Find where the given text appears and provide that cell's center as [X, Y] coordinate. 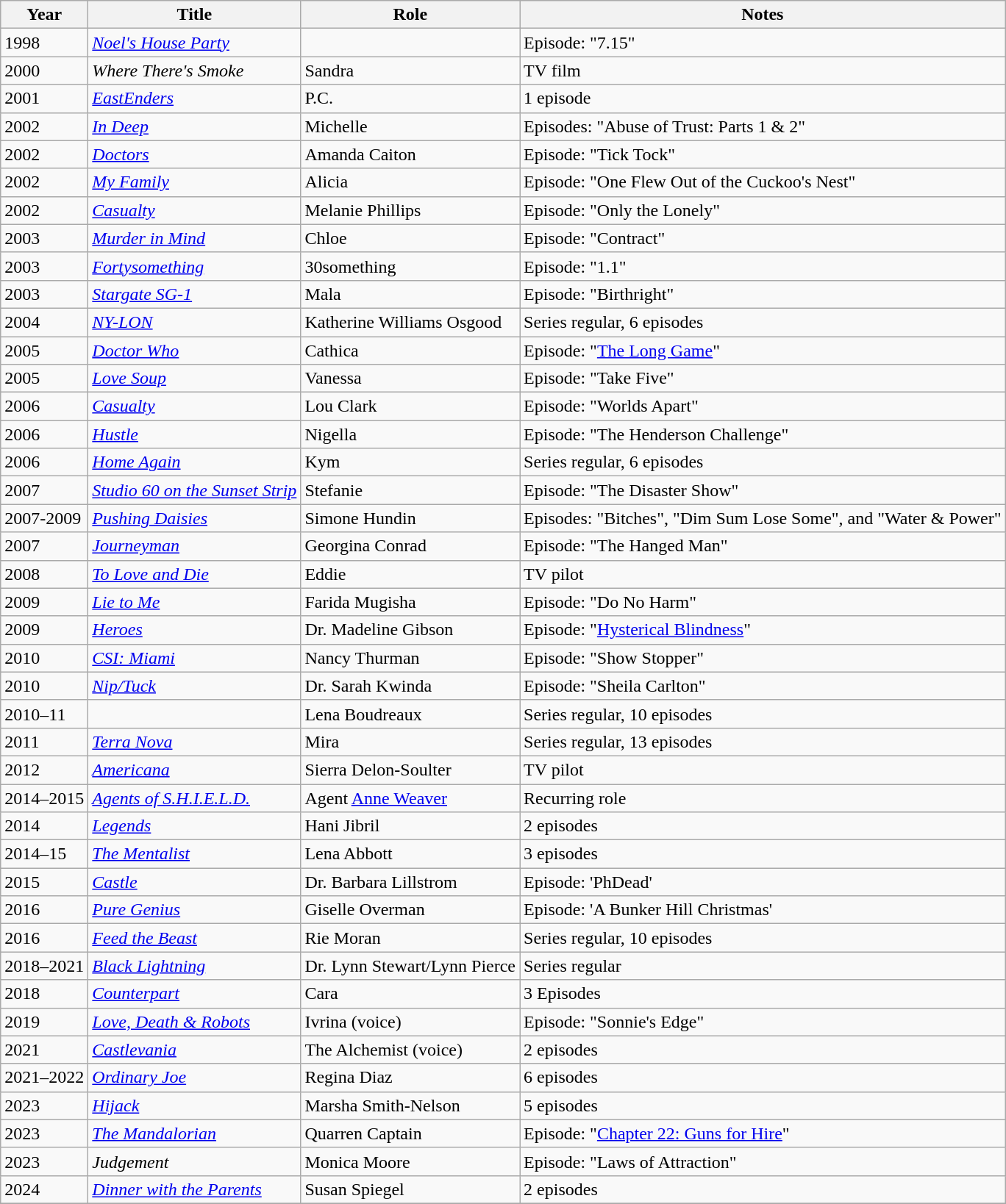
Nancy Thurman [410, 658]
Sierra Delon-Soulter [410, 770]
2014–15 [44, 854]
Episode: "Sheila Carlton" [763, 686]
Sandra [410, 71]
Episodes: "Abuse of Trust: Parts 1 & 2" [763, 126]
6 episodes [763, 1078]
Episode: 'PhDead' [763, 882]
The Alchemist (voice) [410, 1050]
Episode: "Contract" [763, 238]
Agent Anne Weaver [410, 798]
2021 [44, 1050]
Cara [410, 994]
Journeyman [194, 546]
EastEnders [194, 98]
Vanessa [410, 379]
30something [410, 266]
Ivrina (voice) [410, 1022]
Episode: "Tick Tock" [763, 154]
Alicia [410, 182]
The Mandalorian [194, 1133]
Pushing Daisies [194, 518]
Episode: "Chapter 22: Guns for Hire" [763, 1133]
2010–11 [44, 714]
2018 [44, 994]
Doctors [194, 154]
Where There's Smoke [194, 71]
Terra Nova [194, 742]
Lena Boudreaux [410, 714]
Episode: "The Long Game" [763, 351]
Recurring role [763, 798]
Hani Jibril [410, 826]
Episode: "Only the Lonely" [763, 210]
Episode: "Laws of Attraction" [763, 1161]
Episode: "The Disaster Show" [763, 490]
Lie to Me [194, 602]
Title [194, 15]
2001 [44, 98]
2015 [44, 882]
Heroes [194, 630]
2014 [44, 826]
Chloe [410, 238]
Castle [194, 882]
Doctor Who [194, 351]
Katherine Williams Osgood [410, 322]
Counterpart [194, 994]
2012 [44, 770]
Lena Abbott [410, 854]
2004 [44, 322]
Black Lightning [194, 966]
3 episodes [763, 854]
2014–2015 [44, 798]
Giselle Overman [410, 910]
Hustle [194, 434]
To Love and Die [194, 574]
Castlevania [194, 1050]
Mira [410, 742]
Series regular, 13 episodes [763, 742]
3 Episodes [763, 994]
2008 [44, 574]
Episode: "Show Stopper" [763, 658]
Love, Death & Robots [194, 1022]
NY-LON [194, 322]
Role [410, 15]
Agents of S.H.I.E.L.D. [194, 798]
Fortysomething [194, 266]
Episode: "7.15" [763, 43]
Pure Genius [194, 910]
2011 [44, 742]
Georgina Conrad [410, 546]
Dr. Barbara Lillstrom [410, 882]
Farida Mugisha [410, 602]
5 episodes [763, 1106]
Eddie [410, 574]
Noel's House Party [194, 43]
My Family [194, 182]
Series regular [763, 966]
Stargate SG-1 [194, 294]
In Deep [194, 126]
P.C. [410, 98]
Stefanie [410, 490]
Nigella [410, 434]
Episode: "Sonnie's Edge" [763, 1022]
Episode: "Worlds Apart" [763, 406]
2024 [44, 1189]
Judgement [194, 1161]
Regina Diaz [410, 1078]
Love Soup [194, 379]
Year [44, 15]
Cathica [410, 351]
Dr. Sarah Kwinda [410, 686]
2007-2009 [44, 518]
Episode: 'A Bunker Hill Christmas' [763, 910]
Marsha Smith-Nelson [410, 1106]
Nip/Tuck [194, 686]
Murder in Mind [194, 238]
Susan Spiegel [410, 1189]
Lou Clark [410, 406]
2019 [44, 1022]
Rie Moran [410, 938]
Episode: "1.1" [763, 266]
Feed the Beast [194, 938]
Home Again [194, 462]
Episode: "Hysterical Blindness" [763, 630]
Legends [194, 826]
Amanda Caiton [410, 154]
Episode: "Do No Harm" [763, 602]
Ordinary Joe [194, 1078]
Episode: "One Flew Out of the Cuckoo's Nest" [763, 182]
Americana [194, 770]
The Mentalist [194, 854]
Episode: "The Hanged Man" [763, 546]
1998 [44, 43]
Monica Moore [410, 1161]
2018–2021 [44, 966]
2000 [44, 71]
2021–2022 [44, 1078]
CSI: Miami [194, 658]
Episodes: "Bitches", "Dim Sum Lose Some", and "Water & Power" [763, 518]
TV film [763, 71]
Episode: "Birthright" [763, 294]
Dinner with the Parents [194, 1189]
Michelle [410, 126]
Kym [410, 462]
1 episode [763, 98]
Simone Hundin [410, 518]
Notes [763, 15]
Dr. Lynn Stewart/Lynn Pierce [410, 966]
Dr. Madeline Gibson [410, 630]
Hijack [194, 1106]
Studio 60 on the Sunset Strip [194, 490]
Episode: "The Henderson Challenge" [763, 434]
Melanie Phillips [410, 210]
Quarren Captain [410, 1133]
Episode: "Take Five" [763, 379]
Mala [410, 294]
